Provide the (x, y) coordinate of the cell's center where the given text is located.  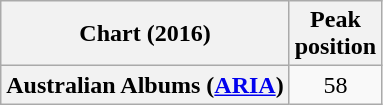
58 (335, 85)
Australian Albums (ARIA) (145, 85)
Chart (2016) (145, 34)
Peak position (335, 34)
